Identify which cell holds the provided text, then report its [x, y] central coordinate. 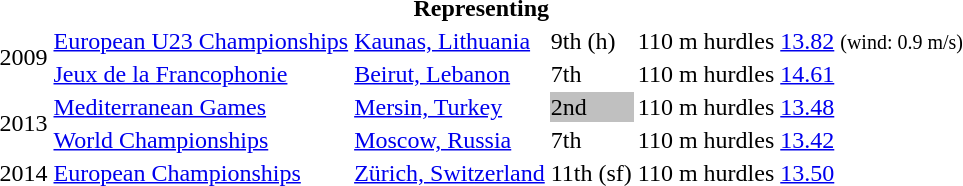
European U23 Championships [201, 41]
Moscow, Russia [450, 140]
Beirut, Lebanon [450, 74]
Jeux de la Francophonie [201, 74]
2nd [591, 107]
Mersin, Turkey [450, 107]
World Championships [201, 140]
Kaunas, Lithuania [450, 41]
Mediterranean Games [201, 107]
9th (h) [591, 41]
